Locate the cell with the specified text and output its (X, Y) center coordinate. 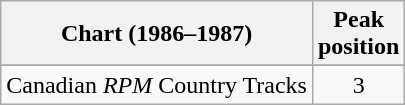
Peakposition (358, 34)
Canadian RPM Country Tracks (157, 85)
3 (358, 85)
Chart (1986–1987) (157, 34)
